Return (x, y) of the center of cell containing provided text 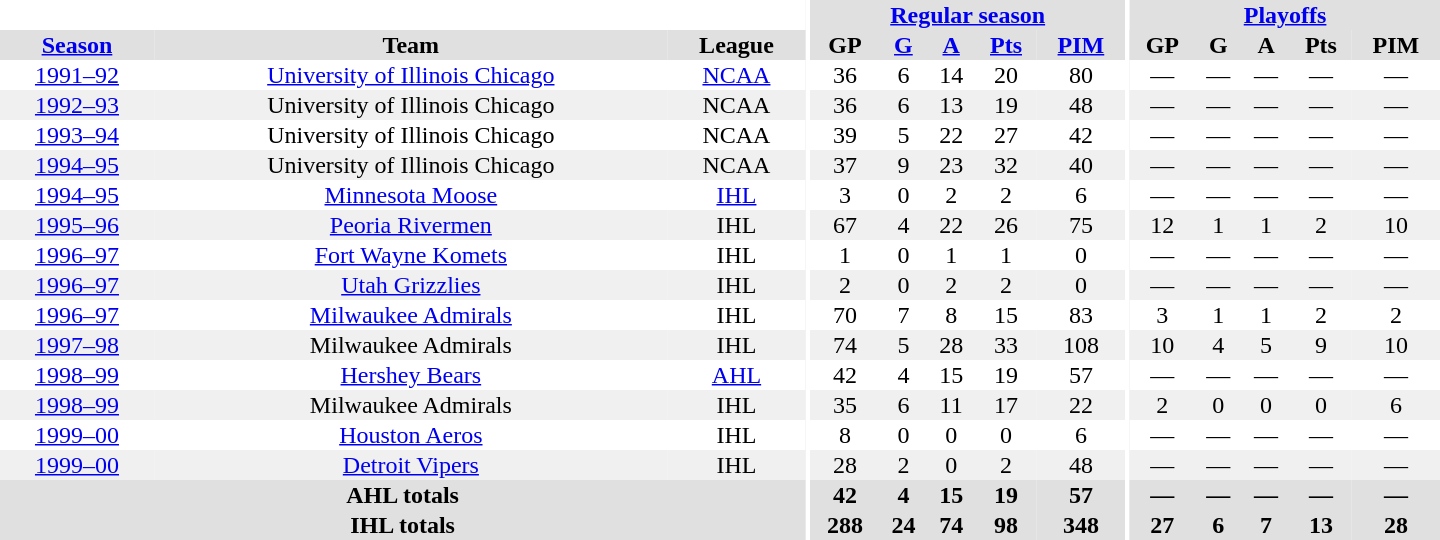
Regular season (967, 15)
Houston Aeros (411, 435)
Minnesota Moose (411, 195)
37 (844, 165)
Fort Wayne Komets (411, 255)
288 (844, 525)
11 (951, 405)
1995–96 (77, 225)
1991–92 (77, 75)
IHL totals (402, 525)
Detroit Vipers (411, 465)
108 (1081, 345)
32 (1006, 165)
Utah Grizzlies (411, 285)
League (736, 45)
83 (1081, 315)
1997–98 (77, 345)
35 (844, 405)
98 (1006, 525)
Peoria Rivermen (411, 225)
1992–93 (77, 105)
12 (1162, 225)
AHL totals (402, 495)
33 (1006, 345)
Season (77, 45)
Team (411, 45)
20 (1006, 75)
348 (1081, 525)
75 (1081, 225)
40 (1081, 165)
AHL (736, 375)
26 (1006, 225)
67 (844, 225)
80 (1081, 75)
39 (844, 135)
Playoffs (1285, 15)
1993–94 (77, 135)
17 (1006, 405)
24 (904, 525)
Hershey Bears (411, 375)
14 (951, 75)
23 (951, 165)
70 (844, 315)
